Provide the (X, Y) coordinate of the cell's center where the given text is located.  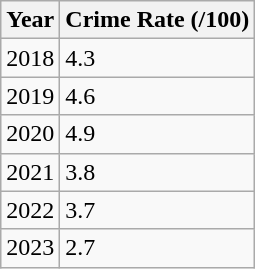
3.7 (158, 210)
3.8 (158, 172)
2020 (30, 134)
4.3 (158, 58)
2.7 (158, 248)
Crime Rate (/100) (158, 20)
2019 (30, 96)
2018 (30, 58)
4.9 (158, 134)
2021 (30, 172)
2023 (30, 248)
4.6 (158, 96)
2022 (30, 210)
Year (30, 20)
